From the cell containing the given text, extract its center point as (X, Y) coordinate. 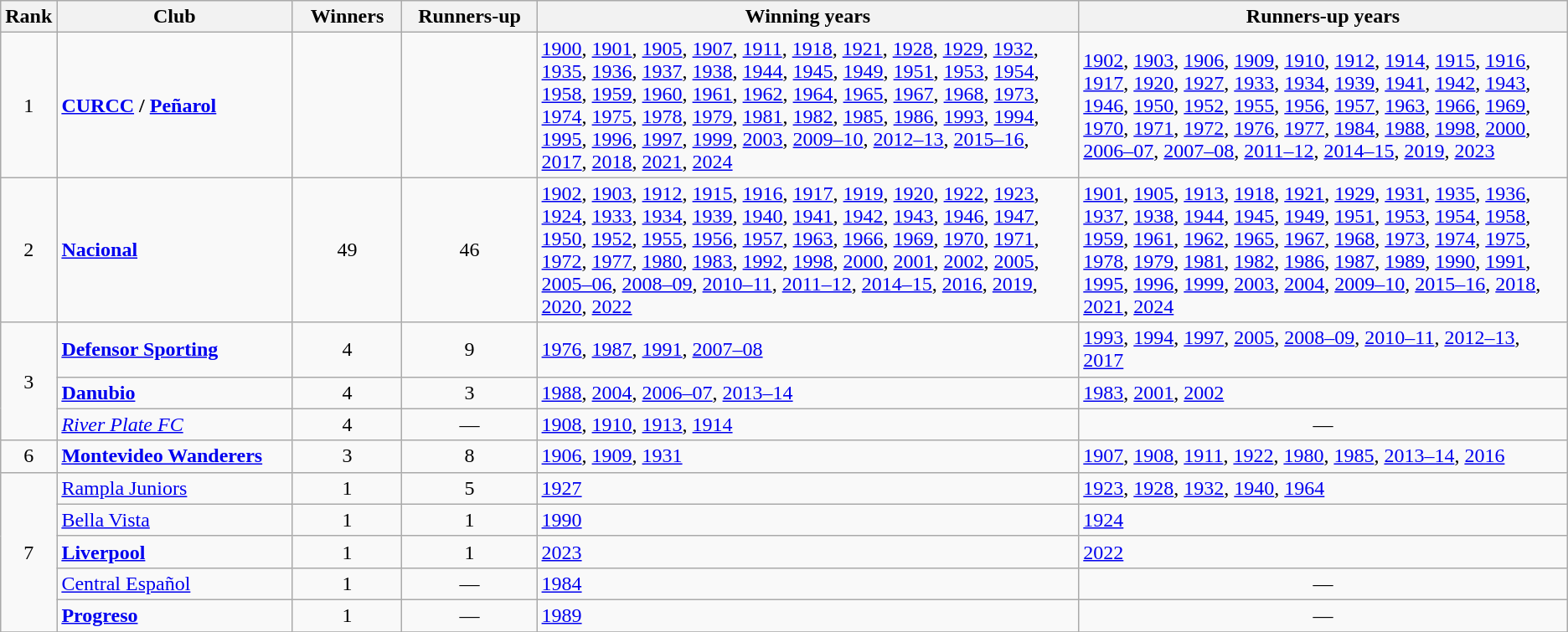
1988, 2004, 2006–07, 2013–14 (807, 393)
1976, 1987, 1991, 2007–08 (807, 350)
Club (174, 17)
Rampla Juniors (174, 488)
Rank (28, 17)
River Plate FC (174, 424)
8 (469, 456)
Nacional (174, 249)
Winning years (807, 17)
49 (347, 249)
7 (28, 552)
2023 (807, 552)
Central Español (174, 583)
2022 (1323, 552)
Defensor Sporting (174, 350)
Danubio (174, 393)
1993, 1994, 1997, 2005, 2008–09, 2010–11, 2012–13, 2017 (1323, 350)
Bella Vista (174, 520)
1989 (807, 615)
Runners-up (469, 17)
1908, 1910, 1913, 1914 (807, 424)
Runners-up years (1323, 17)
Winners (347, 17)
1906, 1909, 1931 (807, 456)
Montevideo Wanderers (174, 456)
CURCC / Peñarol (174, 105)
46 (469, 249)
2 (28, 249)
1927 (807, 488)
1923, 1928, 1932, 1940, 1964 (1323, 488)
1924 (1323, 520)
1907, 1908, 1911, 1922, 1980, 1985, 2013–14, 2016 (1323, 456)
9 (469, 350)
5 (469, 488)
1984 (807, 583)
Progreso (174, 615)
Liverpool (174, 552)
6 (28, 456)
1983, 2001, 2002 (1323, 393)
1990 (807, 520)
